Return the [x, y] coordinate for the center point of the cell that contains the specified text.  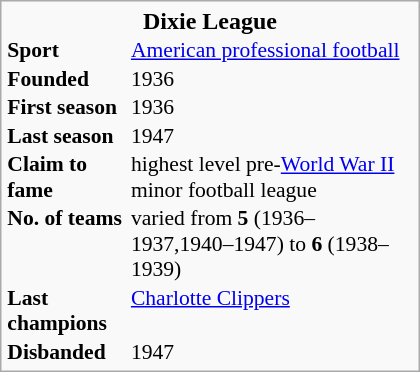
Sport [68, 50]
Last champions [68, 310]
highest level pre-World War II minor football league [272, 177]
Dixie League [210, 21]
Last season [68, 135]
American professional football [272, 50]
Charlotte Clippers [272, 310]
Claim to fame [68, 177]
Founded [68, 78]
First season [68, 107]
No. of teams [68, 244]
varied from 5 (1936–1937,1940–1947) to 6 (1938–1939) [272, 244]
Disbanded [68, 351]
